Provide the (X, Y) coordinate of the cell's center where the given text is located.  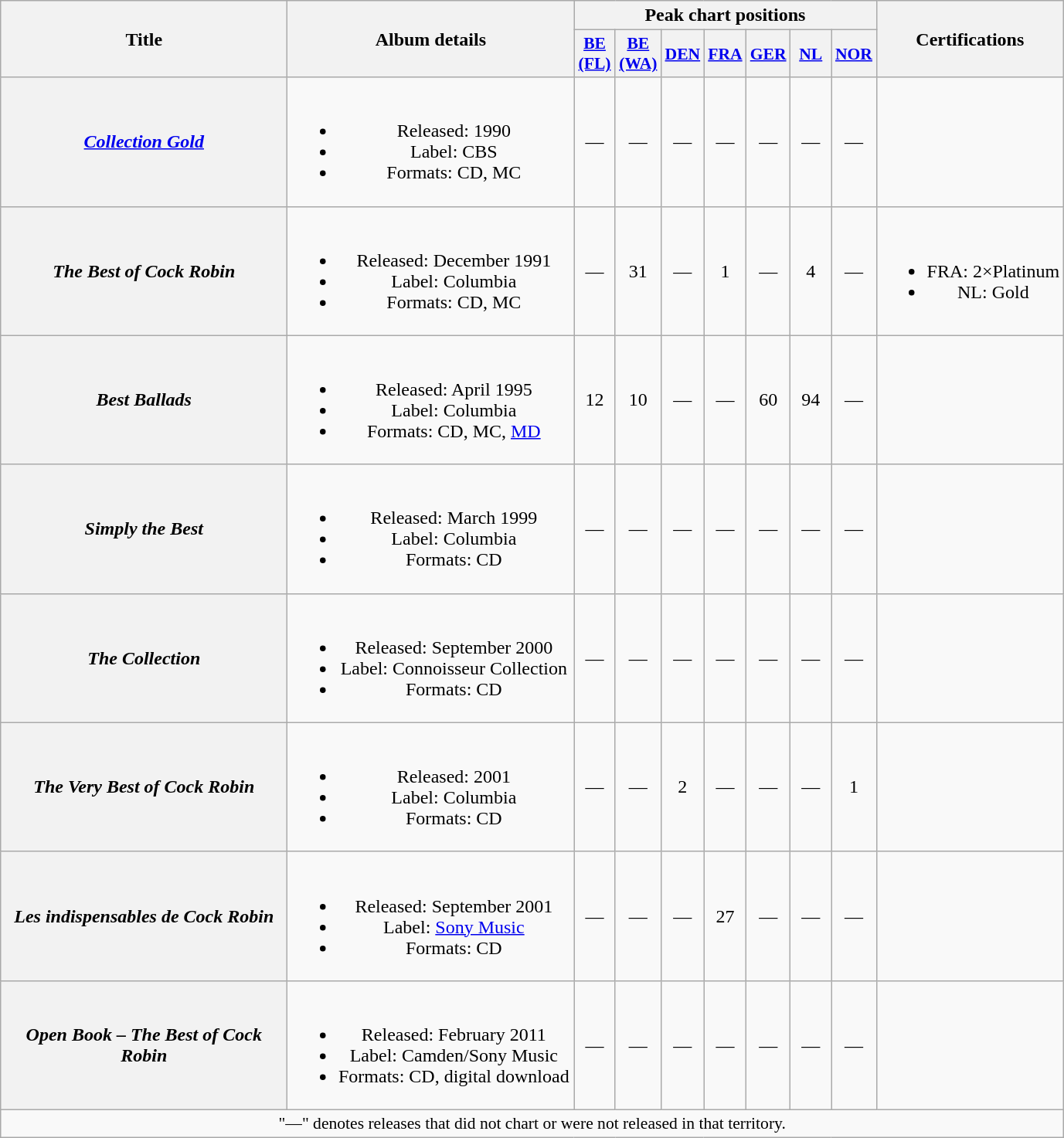
Certifications (971, 39)
Best Ballads (144, 400)
NL (811, 54)
10 (638, 400)
Released: February 2011Label: Camden/Sony MusicFormats: CD, digital download (431, 1045)
Released: December 1991Label: ColumbiaFormats: CD, MC (431, 270)
BE (WA) (638, 54)
Album details (431, 39)
Released: September 2001Label: Sony MusicFormats: CD (431, 916)
Les indispensables de Cock Robin (144, 916)
Released: 1990Label: CBSFormats: CD, MC (431, 142)
Released: September 2000Label: Connoisseur CollectionFormats: CD (431, 658)
31 (638, 270)
FRA (725, 54)
GER (768, 54)
DEN (682, 54)
Collection Gold (144, 142)
27 (725, 916)
Open Book – The Best of Cock Robin (144, 1045)
Released: April 1995Label: ColumbiaFormats: CD, MC, MD (431, 400)
Released: 2001Label: ColumbiaFormats: CD (431, 786)
"—" denotes releases that did not chart or were not released in that territory. (532, 1123)
12 (595, 400)
Released: March 1999Label: ColumbiaFormats: CD (431, 528)
The Collection (144, 658)
94 (811, 400)
NOR (854, 54)
4 (811, 270)
Peak chart positions (725, 15)
The Very Best of Cock Robin (144, 786)
Title (144, 39)
60 (768, 400)
Simply the Best (144, 528)
FRA: 2×PlatinumNL: Gold (971, 270)
BE (FL) (595, 54)
2 (682, 786)
The Best of Cock Robin (144, 270)
